Provide the [X, Y] coordinate of the cell's center where the given text is located.  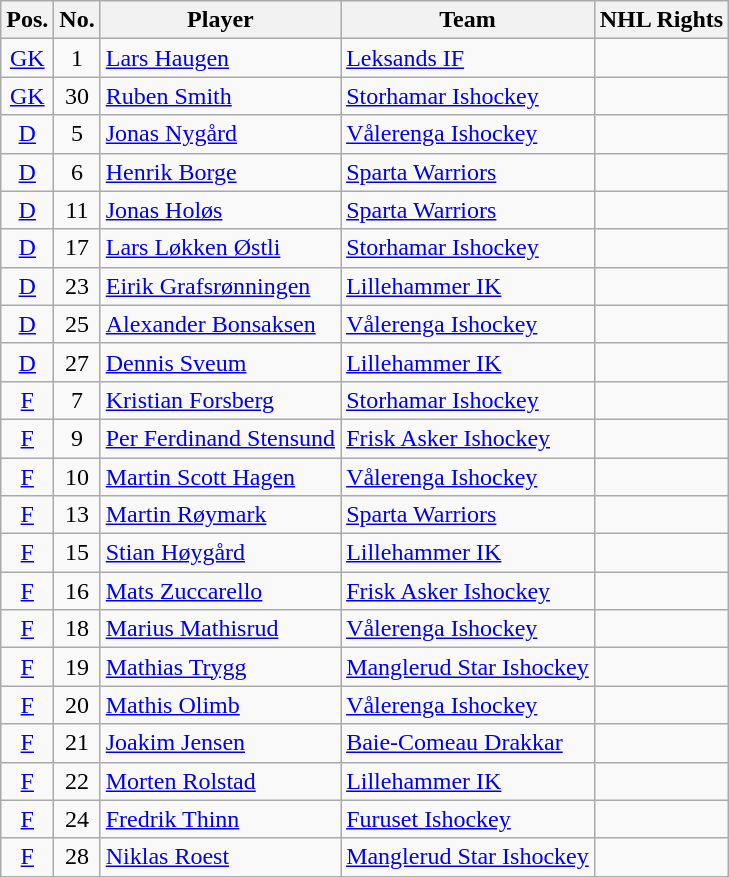
Kristian Forsberg [220, 400]
Ruben Smith [220, 96]
Jonas Holøs [220, 210]
Martin Røymark [220, 515]
20 [77, 705]
Pos. [28, 20]
24 [77, 819]
5 [77, 134]
Leksands IF [468, 58]
Per Ferdinand Stensund [220, 438]
Joakim Jensen [220, 743]
7 [77, 400]
Baie-Comeau Drakkar [468, 743]
1 [77, 58]
Martin Scott Hagen [220, 477]
28 [77, 857]
Furuset Ishockey [468, 819]
15 [77, 553]
17 [77, 248]
Lars Løkken Østli [220, 248]
Lars Haugen [220, 58]
Marius Mathisrud [220, 629]
6 [77, 172]
Stian Høygård [220, 553]
Jonas Nygård [220, 134]
11 [77, 210]
16 [77, 591]
Alexander Bonsaksen [220, 324]
Eirik Grafsrønningen [220, 286]
Dennis Sveum [220, 362]
Morten Rolstad [220, 781]
Mats Zuccarello [220, 591]
10 [77, 477]
19 [77, 667]
NHL Rights [661, 20]
Mathias Trygg [220, 667]
30 [77, 96]
Team [468, 20]
No. [77, 20]
Niklas Roest [220, 857]
22 [77, 781]
Henrik Borge [220, 172]
23 [77, 286]
18 [77, 629]
21 [77, 743]
27 [77, 362]
25 [77, 324]
Player [220, 20]
Fredrik Thinn [220, 819]
Mathis Olimb [220, 705]
9 [77, 438]
13 [77, 515]
